Scan for the cell matching the given text and deliver its (x, y) coordinate at center. 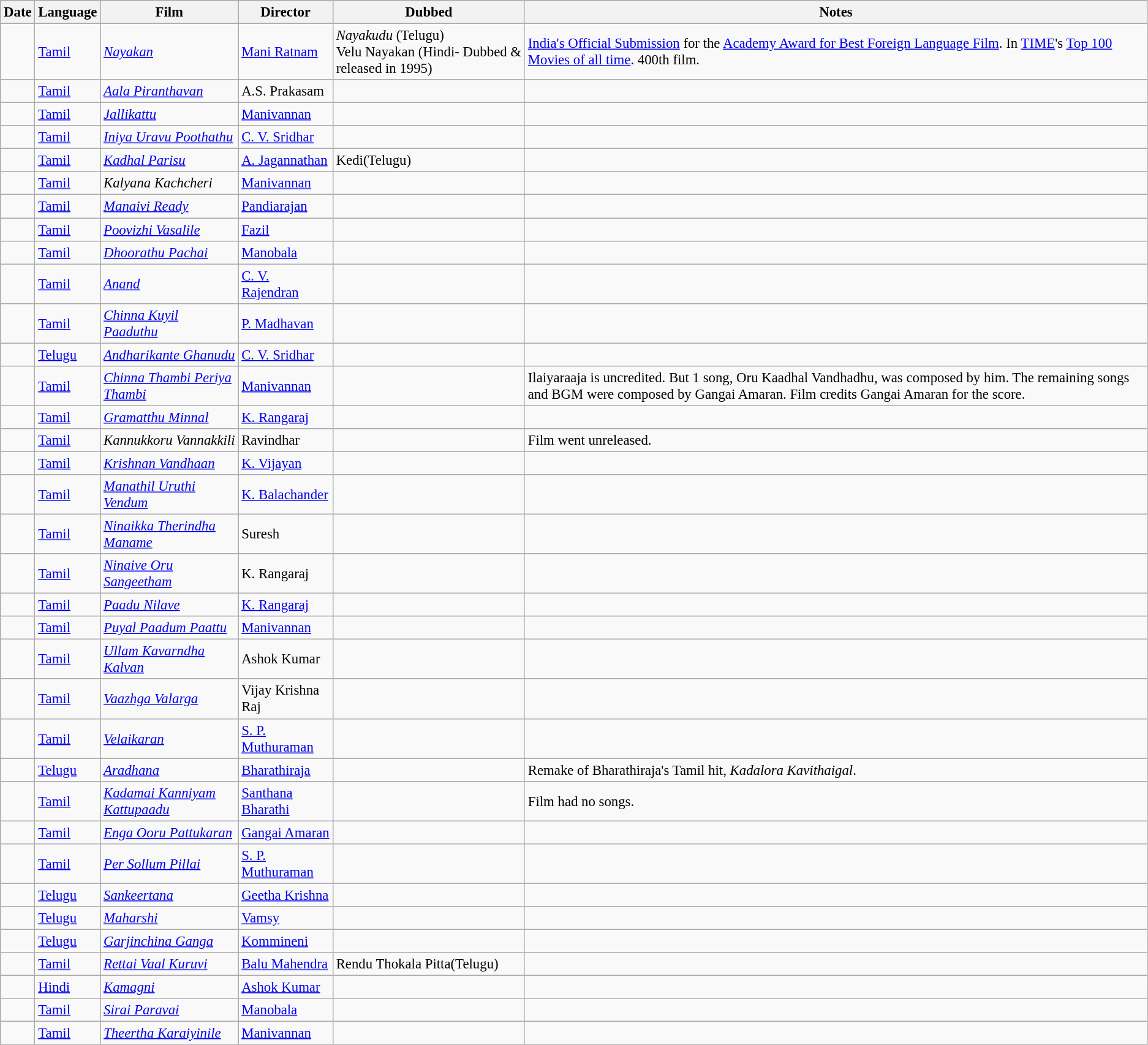
K. Balachander (285, 495)
Remake of Bharathiraja's Tamil hit, Kadalora Kavithaigal. (836, 770)
Film (169, 12)
Rettai Vaal Kuruvi (169, 964)
Manaivi Ready (169, 206)
Santhana Bharathi (285, 801)
Nayakan (169, 52)
Dubbed (429, 12)
K. Vijayan (285, 463)
Balu Mahendra (285, 964)
Hindi (67, 987)
Andharikante Ghanudu (169, 355)
Theertha Karaiyinile (169, 1033)
Anand (169, 284)
Director (285, 12)
Rendu Thokala Pitta(Telugu) (429, 964)
Manathil Uruthi Vendum (169, 495)
Ninaive Oru Sangeetham (169, 573)
Sankeertana (169, 895)
Garjinchina Ganga (169, 941)
Sirai Paravai (169, 1010)
Chinna Thambi Periya Thambi (169, 386)
Krishnan Vandhaan (169, 463)
Puyal Paadum Paattu (169, 628)
Vijay Krishna Raj (285, 700)
Kommineni (285, 941)
Suresh (285, 534)
Fazil (285, 230)
Chinna Kuyil Paaduthu (169, 323)
Enga Ooru Pattukaran (169, 832)
Vaazhga Valarga (169, 700)
Mani Ratnam (285, 52)
Vamsy (285, 918)
Dhoorathu Pachai (169, 252)
Velaikaran (169, 739)
P. Madhavan (285, 323)
Iniya Uravu Poothathu (169, 137)
Kamagni (169, 987)
Pandiarajan (285, 206)
Language (67, 12)
Kadhal Parisu (169, 160)
Film went unreleased. (836, 440)
Ninaikka Therindha Maname (169, 534)
Geetha Krishna (285, 895)
Poovizhi Vasalile (169, 230)
Aala Piranthavan (169, 91)
Aradhana (169, 770)
Kedi(Telugu) (429, 160)
Notes (836, 12)
Kannukkoru Vannakkili (169, 440)
Maharshi (169, 918)
Gangai Amaran (285, 832)
India's Official Submission for the Academy Award for Best Foreign Language Film. In TIME's Top 100 Movies of all time. 400th film. (836, 52)
Paadu Nilave (169, 605)
Date (18, 12)
Kalyana Kachcheri (169, 183)
Nayakudu (Telugu)Velu Nayakan (Hindi- Dubbed & released in 1995) (429, 52)
Gramatthu Minnal (169, 417)
Jallikattu (169, 115)
Bharathiraja (285, 770)
Kadamai Kanniyam Kattupaadu (169, 801)
Film had no songs. (836, 801)
Ullam Kavarndha Kalvan (169, 659)
A. Jagannathan (285, 160)
Ravindhar (285, 440)
Per Sollum Pillai (169, 864)
C. V. Rajendran (285, 284)
A.S. Prakasam (285, 91)
